Search for the cell housing the specified text and yield its (x, y) center coordinate. 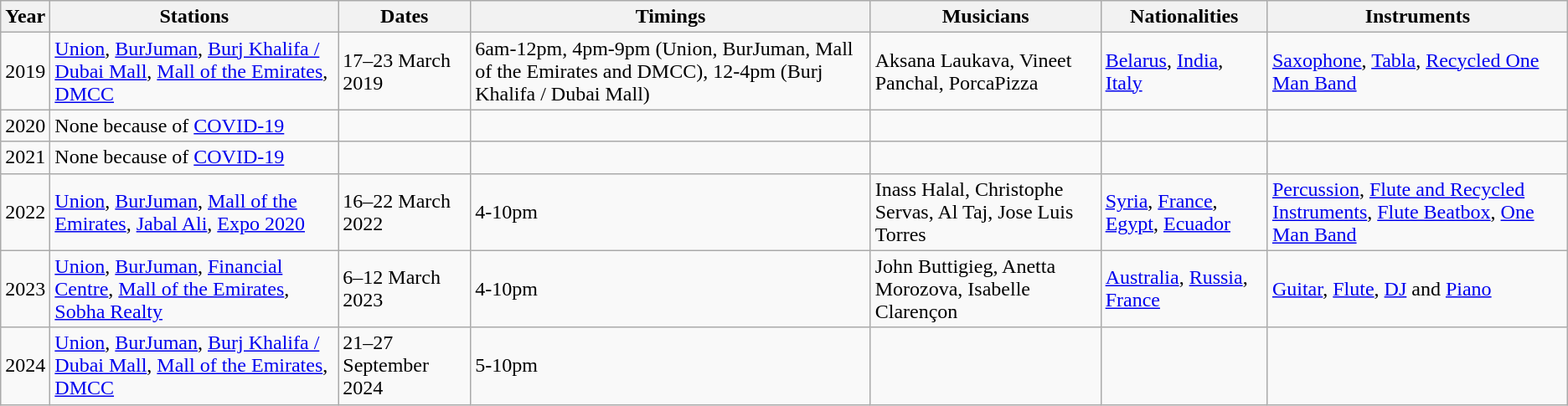
Saxophone, Tabla, Recycled One Man Band (1417, 71)
17–23 March 2019 (405, 71)
Belarus, India, Italy (1184, 71)
Dates (405, 17)
Union, BurJuman, Mall of the Emirates, Jabal Ali, Expo 2020 (194, 212)
Instruments (1417, 17)
2021 (25, 157)
5-10pm (671, 366)
Guitar, Flute, DJ and Piano (1417, 289)
Musicians (985, 17)
6–12 March 2023 (405, 289)
2019 (25, 71)
Inass Halal, Christophe Servas, Al Taj, Jose Luis Torres (985, 212)
Australia, Russia, France (1184, 289)
John Buttigieg, Anetta Morozova, Isabelle Clarençon (985, 289)
16–22 March 2022 (405, 212)
2020 (25, 126)
21–27 September 2024 (405, 366)
6am-12pm, 4pm-9pm (Union, BurJuman, Mall of the Emirates and DMCC), 12-4pm (Burj Khalifa / Dubai Mall) (671, 71)
2024 (25, 366)
Stations (194, 17)
Aksana Laukava, Vineet Panchal, PorcaPizza (985, 71)
Year (25, 17)
Nationalities (1184, 17)
Syria, France, Egypt, Ecuador (1184, 212)
Percussion, Flute and Recycled Instruments, Flute Beatbox, One Man Band (1417, 212)
Union, BurJuman, Financial Centre, Mall of the Emirates, Sobha Realty (194, 289)
2022 (25, 212)
Timings (671, 17)
2023 (25, 289)
